Return the (x, y) coordinate for the center point of the cell that contains the specified text.  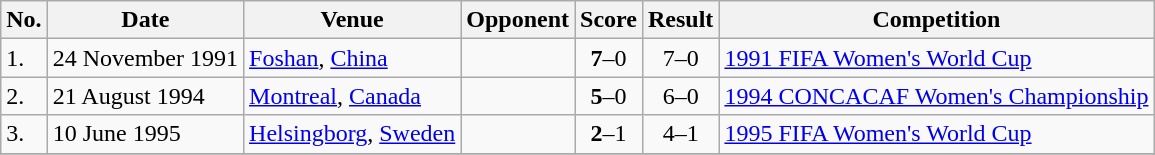
Foshan, China (352, 58)
2. (24, 96)
4–1 (680, 134)
2–1 (609, 134)
No. (24, 20)
1991 FIFA Women's World Cup (936, 58)
Venue (352, 20)
10 June 1995 (145, 134)
1994 CONCACAF Women's Championship (936, 96)
1. (24, 58)
24 November 1991 (145, 58)
Montreal, Canada (352, 96)
Result (680, 20)
21 August 1994 (145, 96)
Date (145, 20)
Opponent (518, 20)
6–0 (680, 96)
5–0 (609, 96)
Competition (936, 20)
Helsingborg, Sweden (352, 134)
3. (24, 134)
Score (609, 20)
1995 FIFA Women's World Cup (936, 134)
